Output the (X, Y) coordinate of the center of the cell containing the given text.  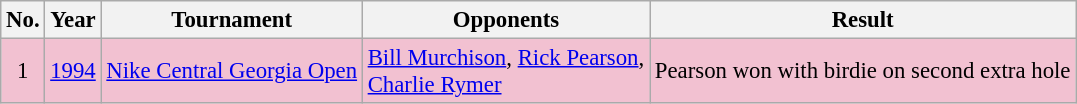
Bill Murchison, Rick Pearson, Charlie Rymer (506, 72)
1 (23, 72)
No. (23, 20)
1994 (73, 72)
Tournament (232, 20)
Pearson won with birdie on second extra hole (863, 72)
Result (863, 20)
Nike Central Georgia Open (232, 72)
Year (73, 20)
Opponents (506, 20)
